Pinpoint the cell where the given text exists, returning its (x, y) midpoint coordinate. 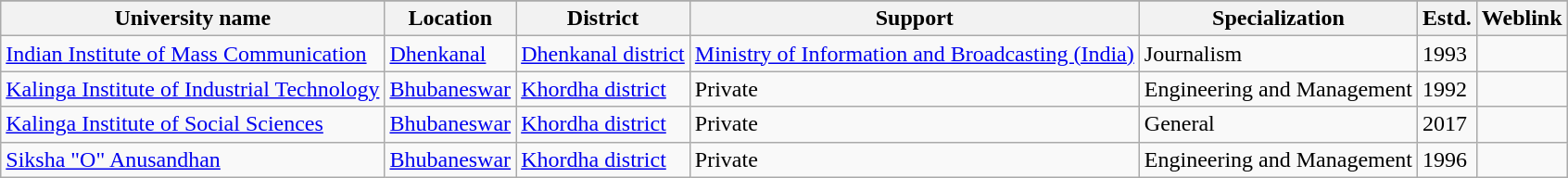
General (1278, 124)
Specialization (1278, 19)
Location (450, 19)
Ministry of Information and Broadcasting (India) (914, 54)
Journalism (1278, 54)
1996 (1448, 159)
Weblink (1522, 19)
Estd. (1448, 19)
Kalinga Institute of Industrial Technology (193, 89)
Indian Institute of Mass Communication (193, 54)
District (603, 19)
2017 (1448, 124)
1993 (1448, 54)
Siksha "O" Anusandhan (193, 159)
Dhenkanal (450, 54)
1992 (1448, 89)
Support (914, 19)
University name (193, 19)
Kalinga Institute of Social Sciences (193, 124)
Dhenkanal district (603, 54)
